Output the (X, Y) coordinate of the center of the cell containing the given text.  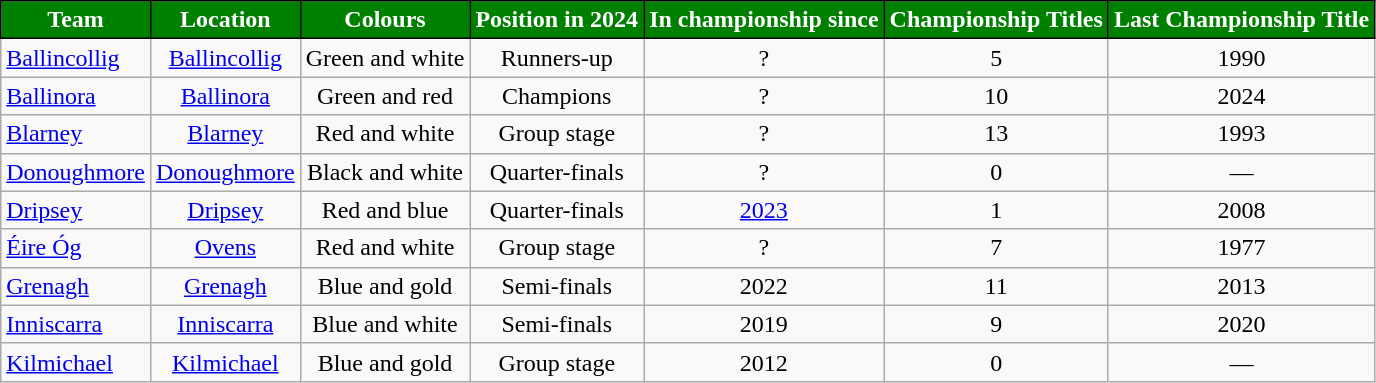
Ovens (225, 248)
5 (996, 58)
Position in 2024 (557, 20)
Colours (385, 20)
1990 (1241, 58)
2012 (764, 362)
2023 (764, 210)
11 (996, 286)
Blue and white (385, 324)
Green and red (385, 96)
Black and white (385, 172)
1993 (1241, 134)
Championship Titles (996, 20)
Red and blue (385, 210)
Éire Óg (76, 248)
2022 (764, 286)
In championship since (764, 20)
Green and white (385, 58)
13 (996, 134)
1 (996, 210)
1977 (1241, 248)
2019 (764, 324)
2020 (1241, 324)
7 (996, 248)
Team (76, 20)
Last Championship Title (1241, 20)
Location (225, 20)
2013 (1241, 286)
2008 (1241, 210)
Champions (557, 96)
10 (996, 96)
2024 (1241, 96)
9 (996, 324)
Runners-up (557, 58)
